Detect which cell encompasses the target text, then output its (x, y) center coordinate. 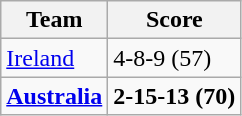
4-8-9 (57) (174, 58)
Score (174, 20)
Team (54, 20)
Ireland (54, 58)
Australia (54, 96)
2-15-13 (70) (174, 96)
